From the cell containing the given text, extract its center point as (X, Y) coordinate. 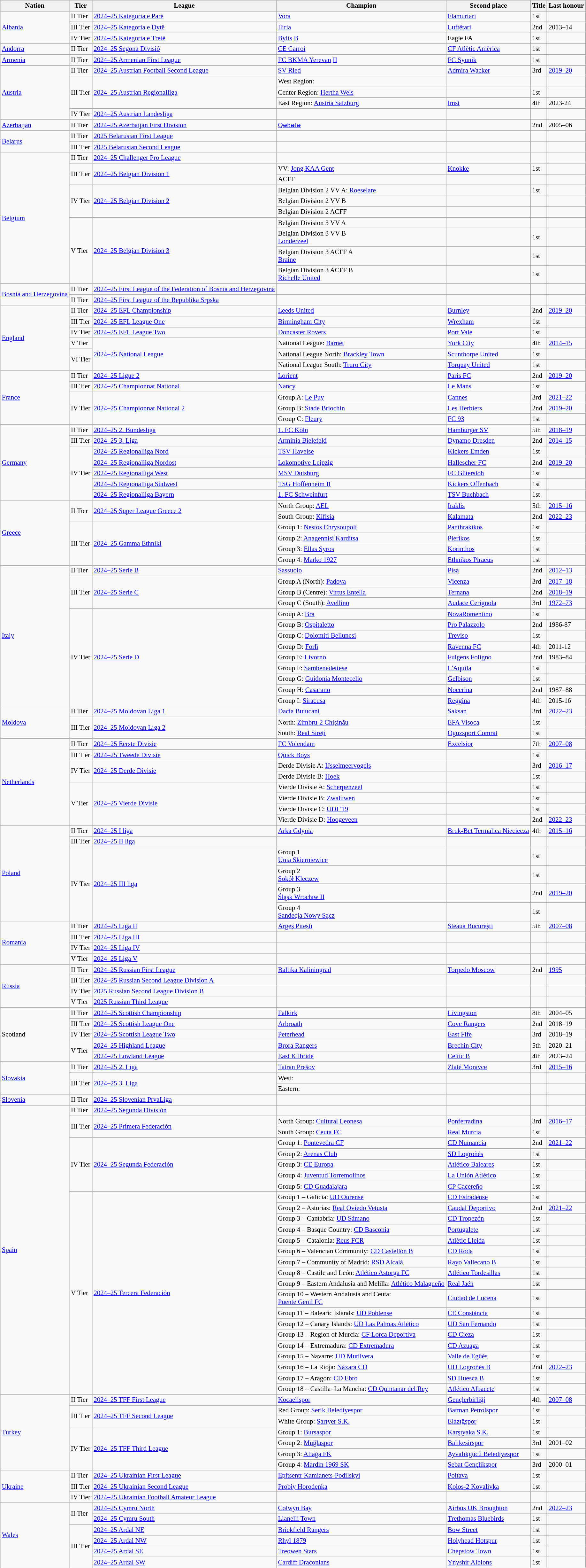
2024–25 Ardal SE (184, 1551)
Vora (361, 17)
Group 3 Śląsk Wrocław II (361, 893)
2025 Russian Second League Division B (184, 991)
2024–25 National League (184, 354)
Le Mans (489, 387)
Panthrakikos (489, 527)
2024–25 Lowland League (184, 1056)
2025 Belarusian Second League (184, 147)
Ternana (489, 593)
CD Azuaga (489, 1346)
Group 10 – Western Andalusia and Ceuta:Puente Genil FC (361, 1299)
Wrexham (489, 322)
Batman Petrolspor (489, 1411)
2024–25 Ardal SW (184, 1562)
SV Ried (361, 71)
Group 17 – Aragon: CD Ebro (361, 1378)
Lorient (361, 376)
Luftëtari (489, 27)
Kickers Emden (489, 452)
Birmingham City (361, 322)
Austria (35, 92)
Group 1: Pontevedra CF (361, 1143)
2024–25 EFL League One (184, 322)
Group 2 Sokół Kleczew (361, 875)
2024–25 TFF Third League (184, 1448)
Atlético Tordesillas (489, 1273)
2024–25 Super League Greece 2 (184, 511)
Group 2 – Asturias: Real Oviedo Vetusta (361, 1208)
1983–84 (566, 657)
Kocaelispor (361, 1400)
North Group: Cultural Leonesa (361, 1122)
Center Region: Hertha Wels (361, 92)
Treowen Stars (361, 1551)
Group 9 – Eastern Andalusia and Melilla: Atlético Malagueño (361, 1284)
Pro Palazzolo (489, 625)
Tier (80, 6)
Eastern: (361, 1089)
Dacia Buiucani (361, 711)
2011-12 (566, 647)
East Region: Austria Salzburg (361, 103)
Group H: Casarano (361, 690)
Group 1 – Galicia: UD Ourense (361, 1197)
Ethnikos Piraeus (489, 560)
Leeds United (361, 311)
Ponferradina (489, 1122)
Portugalete (489, 1230)
2024–25 Segona Divisió (184, 49)
UD San Fernando (489, 1324)
2004–05 (566, 1013)
Brora Rangers (361, 1045)
2024–25 Ardal NW (184, 1541)
Vierde Divisie B: Zwaluwen (361, 798)
Trethomas Bluebirds (489, 1519)
Greece (35, 532)
Group A: Bra (361, 614)
Armenia (35, 60)
Group E: Livorno (361, 657)
2024–25 Ukrainian Second League (184, 1486)
2024–25 Cymru North (184, 1508)
2024–25 Austrian Regionalliga (184, 92)
2024–25 Regionalliga Bayern (184, 495)
Group 3: CE Europa (361, 1165)
2024–25 Austrian Landesliga (184, 114)
2024–25 Championnat National (184, 387)
Cardiff Draconians (361, 1562)
Group D: Forlì (361, 647)
Iraklis (489, 506)
Ciudad de Lucena (489, 1299)
Steaua București (489, 927)
2024–25 Serie B (184, 571)
2024–25 Ligue 2 (184, 376)
VI Tier (80, 360)
Group B (Centre): Virtus Entella (361, 593)
2024–25 Kategoria e Dytë (184, 27)
Group A (North): Padova (361, 582)
Nocerina (489, 690)
CE Carroi (361, 49)
2024–25 Russian First League (184, 970)
2024–25 TFF Second League (184, 1416)
Last honour (566, 6)
National League South: Truro City (361, 365)
Saksan (489, 711)
White Group: Sarıyer S.K. (361, 1422)
Group 1: Bursaspor (361, 1432)
2024–25 Liga II (184, 927)
Derde Divisie B: Hoek (361, 777)
Atlético Baleares (489, 1165)
ACFF (361, 179)
2024–25 Ardal NE (184, 1530)
2024–25 I liga (184, 831)
Hallescher FC (489, 462)
Group 1: Nestos Chrysoupoli (361, 527)
Probiy Horodenka (361, 1486)
Holyhead Hotspur (489, 1541)
Airbus UK Broughton (489, 1508)
Group 15 – Navarre: UD Mutilvera (361, 1356)
Admira Wacker (489, 71)
Wales (35, 1535)
Group A: Le Puy (361, 398)
Fulgens Foligno (489, 657)
2024–25 Slovenian PrvaLiga (184, 1100)
2001–02 (566, 1443)
FC Syunik (489, 60)
Nancy (361, 387)
Pierikos (489, 538)
NovaRomentino (489, 614)
Belgium (35, 218)
2024–25 Tweede Divisie (184, 755)
Atlètic Lleida (489, 1240)
Paris FC (489, 376)
CE Constància (489, 1313)
VV: Jong KAA Gent (361, 169)
2024–25 EFL League Two (184, 332)
Andorra (35, 49)
2023-24 (566, 103)
Derde Divisie A: IJsselmeervogels (361, 766)
Group F: Sambenedettese (361, 668)
Caudal Deportivo (489, 1208)
2024–25 Serie D (184, 657)
Group 7 – Community of Madrid: RSD Alcalá (361, 1262)
Group 1 Unia Skierniewice (361, 856)
Poltava (489, 1476)
South: Real Sireți (361, 733)
CF Atlètic Amèrica (489, 49)
Bosnia and Herzegovina (35, 295)
2025 Belarusian First League (184, 136)
8th (539, 1013)
Cannes (489, 398)
1987–88 (566, 690)
North: Zimbru-2 Chișinău (361, 722)
Bruk-Bet Termalica Nieciecza (489, 831)
2005–06 (566, 125)
Scunthorpe United (489, 354)
Belgian Division 2 ACFF (361, 212)
1972–73 (566, 603)
Arka Gdynia (361, 831)
Group 11 – Balearic Islands: UD Poblense (361, 1313)
Chepstow Town (489, 1551)
2024–25 Regionalliga Nordost (184, 462)
2024–25 Tercera Federación (184, 1293)
2024–25 Segunda División (184, 1111)
CD Cieza (489, 1335)
Group 6 – Valencian Community: CD Castellón B (361, 1251)
Pisa (489, 571)
2025 Russian Third League (184, 1002)
Sebat Gençlikspor (489, 1465)
Bow Street (489, 1530)
Belgian Division 2 VV B (361, 201)
2024–25 Derde Divisie (184, 771)
Real Murcia (489, 1132)
Group 3 – Cantabria: UD Sámano (361, 1219)
2024–25 Gamma Ethniki (184, 544)
Group B: Ospitaletto (361, 625)
FC Volendam (361, 744)
2024–25 Championnat National 2 (184, 408)
Zlaté Moravce (489, 1067)
Group 16 – La Rioja: Náxara CD (361, 1367)
Kickers Offenbach (489, 484)
Brechin City (489, 1045)
2024–25 Primera Federación (184, 1127)
Karşıyaka S.K. (489, 1432)
2024–25 III liga (184, 884)
Belgian Division 3 VV A (361, 223)
Argeș Pitești (361, 927)
Ravenna FC (489, 647)
CD Roda (489, 1251)
Group 5 – Catalonia: Reus FCR (361, 1240)
Azerbaijan (35, 125)
Vierde Divisie A: Scherpenzeel (361, 788)
Vicenza (489, 582)
CD Numancia (489, 1143)
Group 2: Muğlaspor (361, 1443)
Port Vale (489, 332)
2024–25 Ukrainian First League (184, 1476)
UD Logroñés B (489, 1367)
2024–25 2. Liga (184, 1067)
Audace Cerignola (489, 603)
Celtic B (489, 1056)
Falkirk (361, 1013)
2024–25 Russian Second League Division A (184, 981)
FC Gütersloh (489, 473)
National League North: Brackley Town (361, 354)
2024–25 First League of the Federation of Bosnia and Herzegovina (184, 289)
Torquay United (489, 365)
Flamurtari (489, 17)
CD Estradense (489, 1197)
League (184, 6)
2024–25 TFF First League (184, 1400)
Group G: Guidonia Montecelio (361, 679)
Champion (361, 6)
Llanelli Town (361, 1519)
East Fife (489, 1035)
Epitsentr Kamianets-Podilskyi (361, 1476)
Lokomotive Leipzig (361, 462)
2024–25 Ukrainian Football Amateur League (184, 1497)
2024–25 First League of the Republika Srpska (184, 300)
Qəbələ (361, 125)
2024–25 Liga III (184, 937)
England (35, 338)
SD Huesca B (489, 1378)
Group C (South): Avellino (361, 603)
2015-16 (566, 701)
2024–25 Belgian Division 2 (184, 201)
Second place (489, 6)
Group 18 – Castilla–La Mancha: CD Quintanar del Rey (361, 1389)
Kalamata (489, 516)
2024–25 Moldovan Liga 1 (184, 711)
Excelsior (489, 744)
Kolos-2 Kovalivka (489, 1486)
Gençlerbirliği (489, 1400)
1995 (566, 970)
2020–21 (566, 1045)
7th (539, 744)
Group 3: Ellas Syros (361, 549)
Burnley (489, 311)
2024–25 Challenger Pro League (184, 158)
South Group: Ceuta FC (361, 1132)
Arbroath (361, 1024)
2024–25 Vierde Divisie (184, 804)
Tatran Prešov (361, 1067)
Ukraine (35, 1486)
Hamburger SV (489, 430)
Belarus (35, 142)
2024–25 Austrian Football Second League (184, 71)
2023–24 (566, 1056)
Rayo Vallecano B (489, 1262)
Bylis B (361, 38)
FC 93 (489, 419)
SD Logroñés (489, 1154)
Group C: Fleury (361, 419)
Turkey (35, 1432)
Iliria (361, 27)
Scotland (35, 1035)
L'Aquila (489, 668)
2024–25 Highland League (184, 1045)
Belgian Division 3 ACFF A Braine (361, 256)
2024–25 EFL Championship (184, 311)
2000–01 (566, 1465)
Arminia Bielefeld (361, 441)
Group 2: Anagennisi Karditsa (361, 538)
Korinthos (489, 549)
Group 14 – Extremadura: CD Extremadura (361, 1346)
2024–25 Belgian Division 1 (184, 174)
Germany (35, 462)
West Region: (361, 82)
Group 13 – Region of Murcia: CF Lorca Deportiva (361, 1335)
Group 4 Sandecja Nowy Sącz (361, 912)
Group 4 – Basque Country: CD Basconia (361, 1230)
Knokke (489, 169)
South Group: Kifisia (361, 516)
North Group: AEL (361, 506)
Group I: Siracusa (361, 701)
Atlético Albacete (489, 1389)
2024–25 Belgian Division 3 (184, 251)
EFA Visoca (489, 722)
Oguzsport Comrat (489, 733)
2024–25 Kategoria e Parë (184, 17)
TSV Havelse (361, 452)
2024–25 Scottish League Two (184, 1035)
2024–25 II liga (184, 842)
Valle de Egüés (489, 1356)
Group 3: Aliağa FK (361, 1454)
Vierde Divisie C: UDI '19 (361, 809)
Vierde Divisie D: Hoogeveen (361, 820)
FC BKMA Yerevan II (361, 60)
Spain (35, 1250)
Slovenia (35, 1100)
2024–25 Cymru South (184, 1519)
Title (539, 6)
Albania (35, 27)
Sassuolo (361, 571)
Quick Boys (361, 755)
Red Group: Serik Belediyespor (361, 1411)
TSG Hoffenheim II (361, 484)
TSV Buchbach (489, 495)
Belgian Division 2 VV A: Roeselare (361, 190)
Moldova (35, 722)
2024–25 Kategoria e Tretë (184, 38)
2024–25 2. Bundesliga (184, 430)
Les Herbiers (489, 408)
Eagle FA (489, 38)
Dynamo Dresden (489, 441)
Group 4: Marko 1927 (361, 560)
2024–25 Serie C (184, 593)
MSV Duisburg (361, 473)
Group 8 – Castile and León: Atlético Astorga FC (361, 1273)
Group B: Stade Briochin (361, 408)
1. FC Köln (361, 430)
2012–13 (566, 571)
2024–25 Regionalliga Nord (184, 452)
Romania (35, 943)
Doncaster Rovers (361, 332)
Brickfield Rangers (361, 1530)
Belgian Division 3 VV B Londerzeel (361, 237)
2024–25 Scottish League One (184, 1024)
CP Cacereño (489, 1186)
2024–25 Segunda Federación (184, 1165)
2024–25 Armenian First League (184, 60)
Colwyn Bay (361, 1508)
2024–25 Regionalliga Südwest (184, 484)
Group 12 – Canary Islands: UD Las Palmas Atlético (361, 1324)
Cove Rangers (489, 1024)
Gelbison (489, 679)
2024–25 Scottish Championship (184, 1013)
Peterhead (361, 1035)
York City (489, 343)
Russia (35, 986)
Baltika Kaliningrad (361, 970)
Nation (35, 6)
CD Tropezón (489, 1219)
Livingston (489, 1013)
2013–14 (566, 27)
2024–25 Regionalliga West (184, 473)
Group 5: CD Guadalajara (361, 1186)
Group 4: Juventud Torremolinos (361, 1176)
2024–25 Liga V (184, 959)
Ynyshir Albions (489, 1562)
2024–25 Azerbaijan First Division (184, 125)
France (35, 398)
2024–25 Liga IV (184, 948)
Treviso (489, 636)
Italy (35, 636)
Torpedo Moscow (489, 970)
1986-87 (566, 625)
Balıkesirspor (489, 1443)
Slovakia (35, 1078)
2024–25 Eerste Divisie (184, 744)
Netherlands (35, 782)
Group 2: Arenas Club (361, 1154)
1. FC Schweinfurt (361, 495)
Group C: Dolomiti Bellunesi (361, 636)
Group 4: Mardin 1969 SK (361, 1465)
Imst (489, 103)
West: (361, 1078)
La Unión Atlético (489, 1176)
Poland (35, 873)
Ayvalıkgücü Belediyespor (489, 1454)
Real Jaén (489, 1284)
Reggina (489, 701)
Belgian Division 3 ACFF B Richelle United (361, 275)
Elazığspor (489, 1422)
2017–18 (566, 582)
National League: Barnet (361, 343)
2024–25 Moldovan Liga 2 (184, 728)
East Kilbride (361, 1056)
Rhyl 1879 (361, 1541)
